Identify which cell holds the provided text, then report its (X, Y) central coordinate. 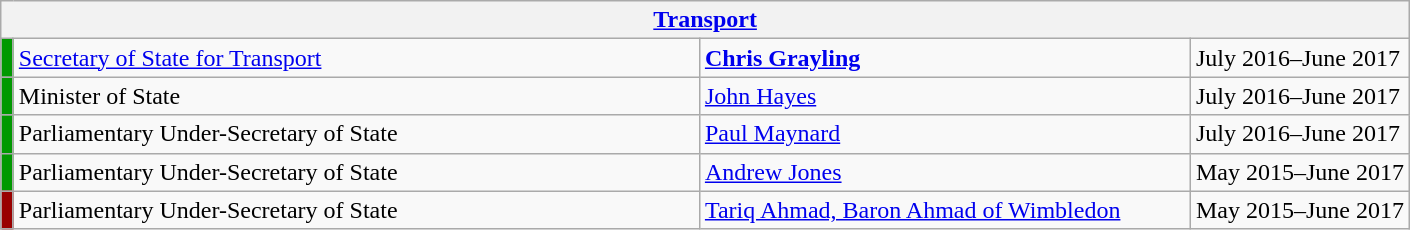
Paul Maynard (944, 134)
Secretary of State for Transport (356, 58)
Chris Grayling (944, 58)
Andrew Jones (944, 172)
Tariq Ahmad, Baron Ahmad of Wimbledon (944, 210)
John Hayes (944, 96)
Minister of State (356, 96)
Transport (706, 20)
